Output the [x, y] coordinate of the center of the cell containing the given text.  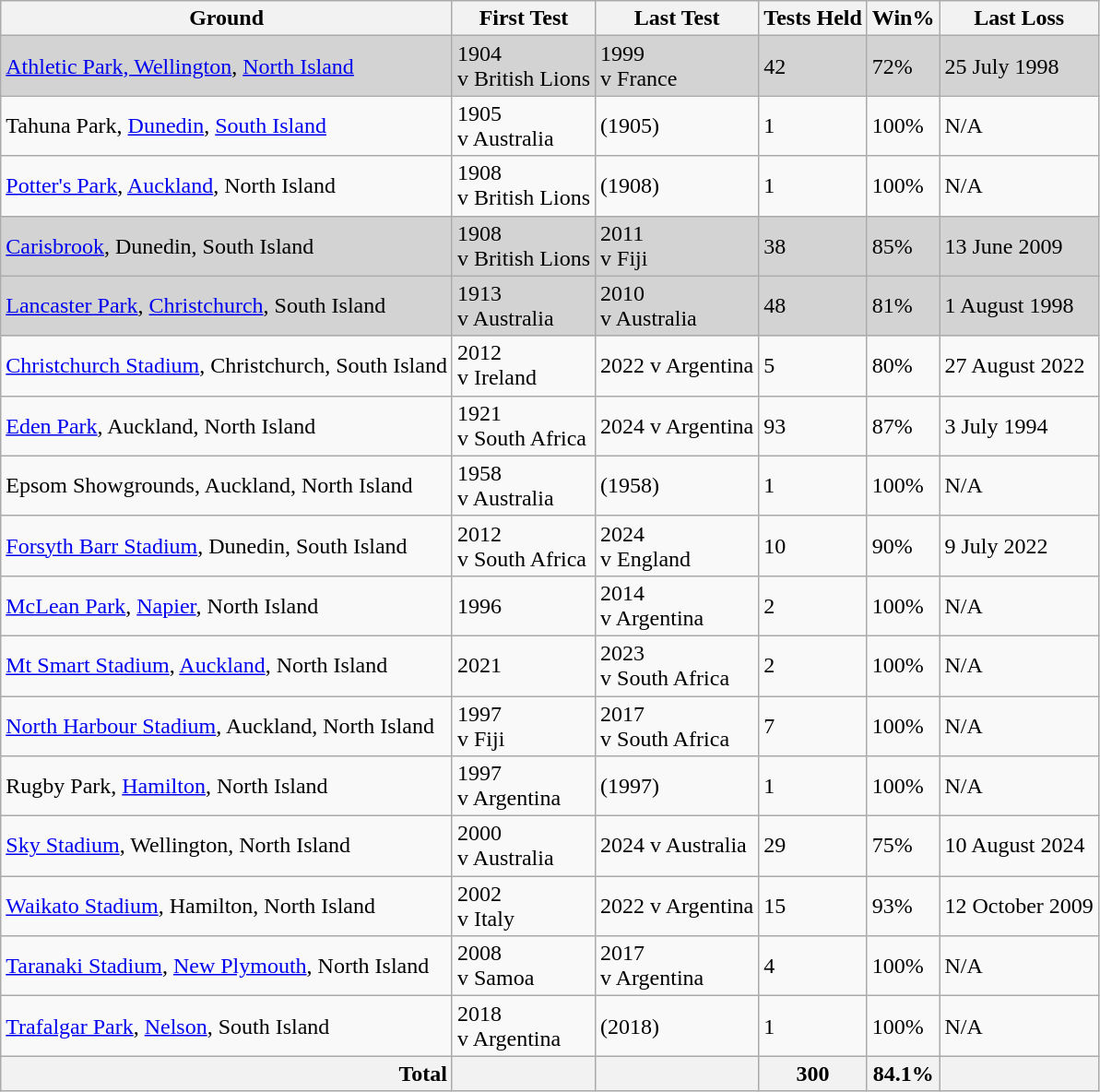
First Test [524, 18]
9 July 2022 [1019, 546]
10 August 2024 [1019, 847]
Last Loss [1019, 18]
North Harbour Stadium, Auckland, North Island [227, 725]
Potter's Park, Auckland, North Island [227, 186]
2024 v Australia [677, 847]
2021 [524, 666]
2008v Samoa [524, 967]
2012v Ireland [524, 365]
5 [813, 365]
Tests Held [813, 18]
75% [904, 847]
29 [813, 847]
12 October 2009 [1019, 906]
2018v Argentina [524, 1026]
Sky Stadium, Wellington, North Island [227, 847]
2011v Fiji [677, 245]
48 [813, 306]
27 August 2022 [1019, 365]
87% [904, 426]
300 [813, 1074]
4 [813, 967]
81% [904, 306]
(2018) [677, 1026]
1999v France [677, 66]
Eden Park, Auckland, North Island [227, 426]
(1997) [677, 786]
(1958) [677, 485]
2002v Italy [524, 906]
93 [813, 426]
Forsyth Barr Stadium, Dunedin, South Island [227, 546]
1913v Australia [524, 306]
7 [813, 725]
Mt Smart Stadium, Auckland, North Island [227, 666]
2024 v Argentina [677, 426]
85% [904, 245]
3 July 1994 [1019, 426]
Rugby Park, Hamilton, North Island [227, 786]
Epsom Showgrounds, Auckland, North Island [227, 485]
84.1% [904, 1074]
2000v Australia [524, 847]
2017v Argentina [677, 967]
Carisbrook, Dunedin, South Island [227, 245]
42 [813, 66]
38 [813, 245]
Last Test [677, 18]
Total [227, 1074]
1997v Fiji [524, 725]
1958v Australia [524, 485]
1904v British Lions [524, 66]
13 June 2009 [1019, 245]
Trafalgar Park, Nelson, South Island [227, 1026]
25 July 1998 [1019, 66]
(1905) [677, 125]
1997v Argentina [524, 786]
Ground [227, 18]
1996 [524, 605]
2017v South Africa [677, 725]
80% [904, 365]
15 [813, 906]
10 [813, 546]
Lancaster Park, Christchurch, South Island [227, 306]
1921v South Africa [524, 426]
(1908) [677, 186]
2010v Australia [677, 306]
Tahuna Park, Dunedin, South Island [227, 125]
Win% [904, 18]
93% [904, 906]
2012v South Africa [524, 546]
Taranaki Stadium, New Plymouth, North Island [227, 967]
Waikato Stadium, Hamilton, North Island [227, 906]
Christchurch Stadium, Christchurch, South Island [227, 365]
90% [904, 546]
1905v Australia [524, 125]
2023v South Africa [677, 666]
Athletic Park, Wellington, North Island [227, 66]
2014v Argentina [677, 605]
2024v England [677, 546]
McLean Park, Napier, North Island [227, 605]
1 August 1998 [1019, 306]
72% [904, 66]
